Scan for the cell matching the given text and deliver its [X, Y] coordinate at center. 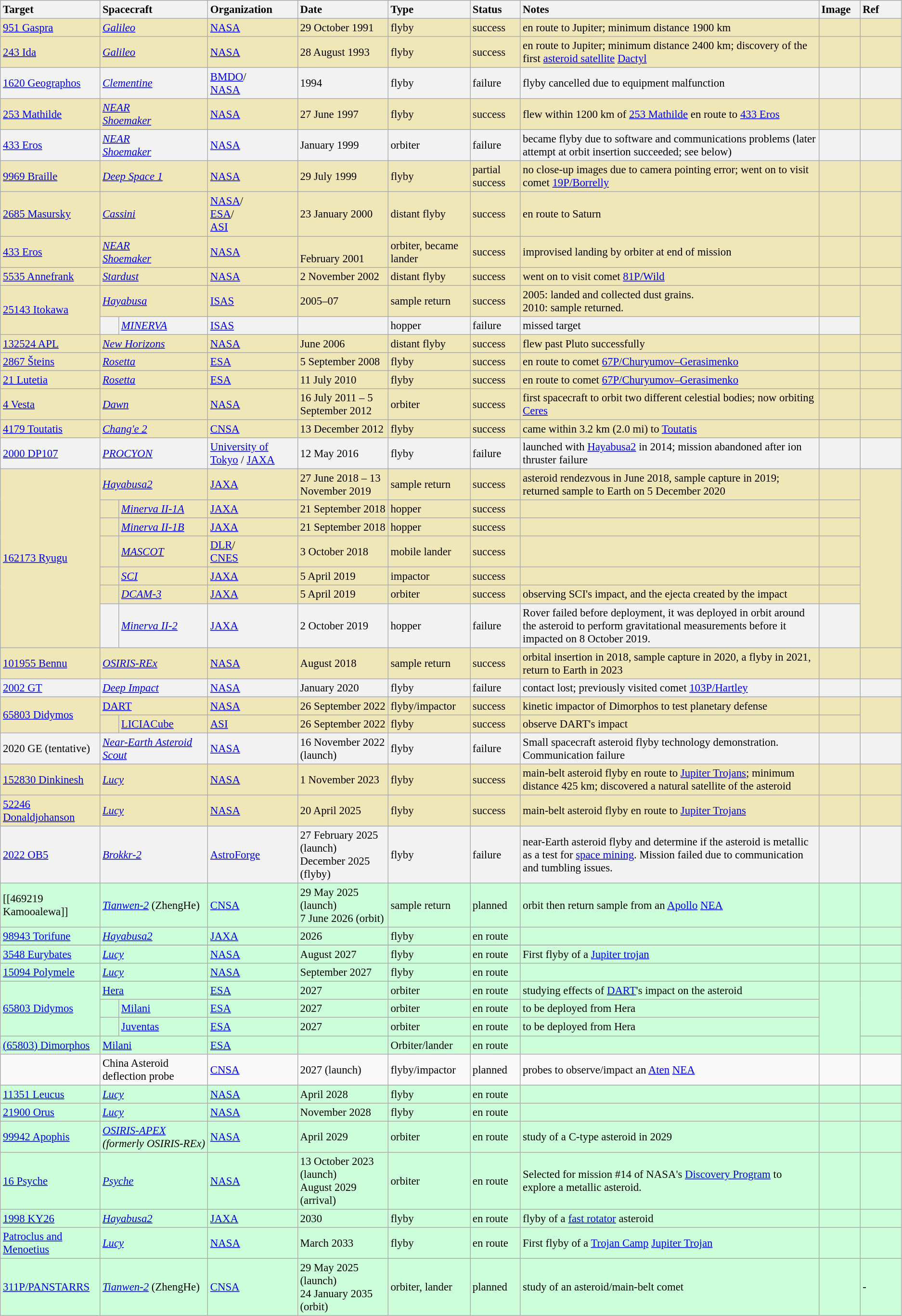
152830 Dinkinesh [50, 779]
AstroForge [253, 855]
June 2006 [343, 344]
243 Ida [50, 52]
4 Vesta [50, 404]
MASCOT [164, 551]
2002 GT [50, 688]
DART [154, 706]
University of Tokyo / JAXA [253, 453]
Minerva II-1B [164, 527]
Brokkr-2 [154, 855]
11351 Leucus [50, 1094]
August 2018 [343, 663]
1994 [343, 84]
Psyche [154, 1181]
Image [839, 10]
en route to Jupiter; minimum distance 2400 km; discovery of the first asteroid satellite Dactyl [670, 52]
12 May 2016 [343, 453]
mobile lander [429, 551]
main-belt asteroid flyby en route to Jupiter Trojans [670, 810]
Type [429, 10]
(65803) Dimorphos [50, 1045]
First flyby of a Jupiter trojan [670, 955]
kinetic impactor of Dimorphos to test planetary defense [670, 706]
Clementine [154, 84]
orbiter, lander [429, 1287]
April 2029 [343, 1137]
flyby of a fast rotator asteroid [670, 1218]
Juventas [164, 1027]
Minerva II-1A [164, 509]
3548 Eurybates [50, 955]
Date [343, 10]
orbit then return sample from an Apollo NEA [670, 906]
Near-Earth Asteroid Scout [154, 749]
2005: landed and collected dust grains.2010: sample returned. [670, 301]
3 October 2018 [343, 551]
13 December 2012 [343, 429]
9969 Braille [50, 176]
2020 GE (tentative) [50, 749]
Minerva II-2 [164, 626]
missed target [670, 325]
August 2027 [343, 955]
observing SCI's impact, and the ejecta created by the impact [670, 595]
2026 [343, 936]
orbiter, became lander [429, 252]
23 January 2000 [343, 214]
21900 Orus [50, 1112]
Dawn [154, 404]
16 July 2011 – 5 September 2012 [343, 404]
Patroclus and Menoetius [50, 1243]
27 June 2018 – 13 November 2019 [343, 485]
Deep Space 1 [154, 176]
studying effects of DART's impact on the asteroid [670, 991]
February 2001 [343, 252]
2027 (launch) [343, 1069]
SCI [164, 576]
PROCYON [154, 453]
Hayabusa [154, 301]
MINERVA [164, 325]
27 June 1997 [343, 115]
first spacecraft to orbit two different celestial bodies; now orbiting Ceres [670, 404]
162173 Ryugu [50, 558]
28 August 1993 [343, 52]
main-belt asteroid flyby en route to Jupiter Trojans; minimum distance 425 km; discovered a natural satellite of the asteroid [670, 779]
OSIRIS-REx [154, 663]
25143 Itokawa [50, 310]
5 September 2008 [343, 362]
en route to Saturn [670, 214]
- [881, 1287]
13 October 2023 (launch) August 2029 (arrival) [343, 1181]
NASA/ ESA/ ASI [253, 214]
DCAM-3 [164, 595]
Chang'e 2 [154, 429]
29 May 2025 (launch) 24 January 2035 (orbit) [343, 1287]
Target [50, 10]
101955 Bennu [50, 663]
impactor [429, 576]
went on to visit comet 81P/Wild [670, 276]
study of an asteroid/main-belt comet [670, 1287]
launched with Hayabusa2 in 2014; mission abandoned after ion thruster failure [670, 453]
April 2028 [343, 1094]
Stardust [154, 276]
[[469219 Kamooalewa]] [50, 906]
Small spacecraft asteroid flyby technology demonstration. Communication failure [670, 749]
Status [495, 10]
99942 Apophis [50, 1137]
16 November 2022 (launch) [343, 749]
Cassini [154, 214]
New Horizons [154, 344]
4179 Toutatis [50, 429]
2022 OB5 [50, 855]
flew within 1200 km of 253 Mathilde en route to 433 Eros [670, 115]
January 2020 [343, 688]
Selected for mission #14 of NASA's Discovery Program to explore a metallic asteroid. [670, 1181]
253 Mathilde [50, 115]
20 April 2025 [343, 810]
29 July 1999 [343, 176]
2030 [343, 1218]
27 February 2025 (launch)December 2025 (flyby) [343, 855]
LICIACube [164, 724]
52246 Donaldjohanson [50, 810]
Deep Impact [154, 688]
29 May 2025 (launch) 7 June 2026 (orbit) [343, 906]
became flyby due to software and communications problems (later attempt at orbit insertion succeeded; see below) [670, 145]
951 Gaspra [50, 28]
2005–07 [343, 301]
16 Psyche [50, 1181]
China Asteroid deflection probe [154, 1069]
Ref [881, 10]
311P/PANSTARRS [50, 1287]
partial success [495, 176]
DLR/ CNES [253, 551]
improvised landing by orbiter at end of mission [670, 252]
Spacecraft [154, 10]
2 October 2019 [343, 626]
2685 Masursky [50, 214]
November 2028 [343, 1112]
contact lost; previously visited comet 103P/Hartley [670, 688]
1998 KY26 [50, 1218]
ASI [253, 724]
probes to observe/impact an Aten NEA [670, 1069]
98943 Torifune [50, 936]
OSIRIS-APEX (formerly OSIRIS-REx) [154, 1137]
1 November 2023 [343, 779]
came within 3.2 km (2.0 mi) to Toutatis [670, 429]
Hera [154, 991]
no close-up images due to camera pointing error; went on to visit comet 19P/Borrelly [670, 176]
flyby cancelled due to equipment malfunction [670, 84]
September 2027 [343, 972]
First flyby of a Trojan Camp Jupiter Trojan [670, 1243]
January 1999 [343, 145]
2867 Šteins [50, 362]
Organization [253, 10]
March 2033 [343, 1243]
Orbiter/lander [429, 1045]
observe DART's impact [670, 724]
en route to Jupiter; minimum distance 1900 km [670, 28]
5535 Annefrank [50, 276]
Notes [670, 10]
BMDO/ NASA [253, 84]
15094 Polymele [50, 972]
2 November 2002 [343, 276]
flew past Pluto successfully [670, 344]
11 July 2010 [343, 380]
2000 DP107 [50, 453]
asteroid rendezvous in June 2018, sample capture in 2019; returned sample to Earth on 5 December 2020 [670, 485]
132524 APL [50, 344]
21 Lutetia [50, 380]
study of a C-type asteroid in 2029 [670, 1137]
orbital insertion in 2018, sample capture in 2020, a flyby in 2021, return to Earth in 2023 [670, 663]
1620 Geographos [50, 84]
29 October 1991 [343, 28]
